Scan for the cell matching the given text and deliver its [x, y] coordinate at center. 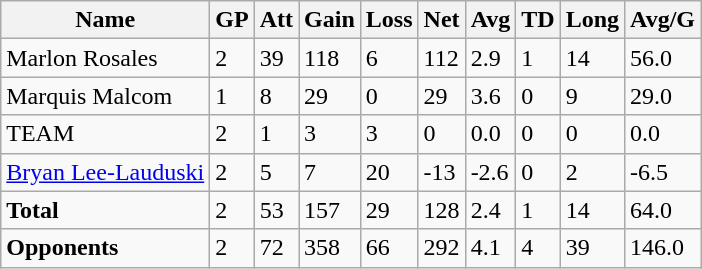
64.0 [663, 210]
157 [330, 210]
72 [276, 248]
Name [106, 20]
358 [330, 248]
Long [592, 20]
Marlon Rosales [106, 58]
Att [276, 20]
128 [442, 210]
TEAM [106, 134]
53 [276, 210]
29.0 [663, 96]
Marquis Malcom [106, 96]
-13 [442, 172]
Avg/G [663, 20]
118 [330, 58]
Net [442, 20]
3.6 [490, 96]
2.4 [490, 210]
TD [538, 20]
292 [442, 248]
-2.6 [490, 172]
20 [389, 172]
2.9 [490, 58]
8 [276, 96]
5 [276, 172]
-6.5 [663, 172]
56.0 [663, 58]
7 [330, 172]
Avg [490, 20]
Opponents [106, 248]
66 [389, 248]
6 [389, 58]
Loss [389, 20]
GP [232, 20]
Gain [330, 20]
Total [106, 210]
4 [538, 248]
Bryan Lee-Lauduski [106, 172]
146.0 [663, 248]
112 [442, 58]
4.1 [490, 248]
9 [592, 96]
